Extract the (X, Y) coordinate from the center of the cell holding the provided text.  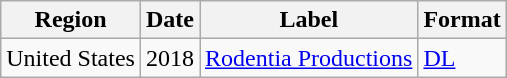
Format (462, 20)
Date (170, 20)
Rodentia Productions (309, 58)
DL (462, 58)
Label (309, 20)
United States (71, 58)
2018 (170, 58)
Region (71, 20)
